Capture the cell that displays the provided text and extract its (x, y) central coordinate. 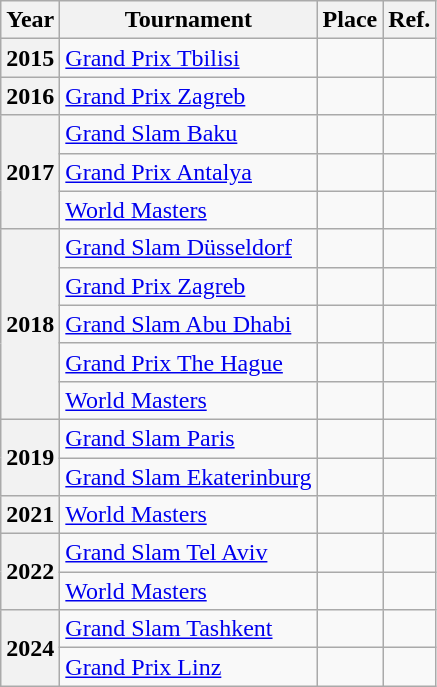
Grand Slam Tashkent (188, 629)
2017 (30, 172)
Grand Prix The Hague (188, 362)
Year (30, 20)
Grand Prix Tbilisi (188, 58)
2018 (30, 324)
2019 (30, 457)
Ref. (410, 20)
Grand Slam Ekaterinburg (188, 477)
Grand Slam Abu Dhabi (188, 324)
Grand Slam Baku (188, 134)
Grand Slam Tel Aviv (188, 553)
Grand Slam Paris (188, 438)
2022 (30, 572)
Grand Slam Düsseldorf (188, 248)
Grand Prix Linz (188, 667)
Place (350, 20)
2024 (30, 648)
Grand Prix Antalya (188, 172)
2021 (30, 515)
2015 (30, 58)
Tournament (188, 20)
2016 (30, 96)
